Output the (x, y) coordinate of the center of the cell containing the given text.  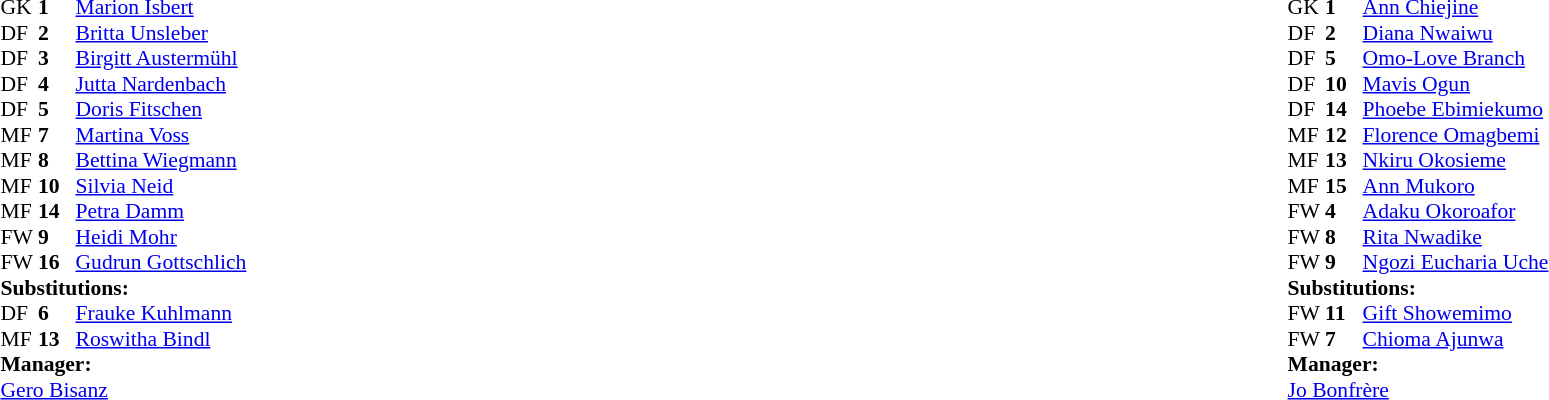
Gift Showemimo (1456, 313)
Chioma Ajunwa (1456, 339)
Florence Omagbemi (1456, 135)
16 (57, 263)
Heidi Mohr (162, 237)
Ann Mukoro (1456, 186)
Omo-Love Branch (1456, 59)
Silvia Neid (162, 186)
Rita Nwadike (1456, 237)
Roswitha Bindl (162, 339)
12 (1344, 135)
Ngozi Eucharia Uche (1456, 263)
Britta Unsleber (162, 33)
Birgitt Austermühl (162, 59)
Diana Nwaiwu (1456, 33)
Phoebe Ebimiekumo (1456, 109)
Petra Damm (162, 211)
3 (57, 59)
Nkiru Okosieme (1456, 161)
Martina Voss (162, 135)
Bettina Wiegmann (162, 161)
Mavis Ogun (1456, 84)
Frauke Kuhlmann (162, 313)
Jutta Nardenbach (162, 84)
6 (57, 313)
Adaku Okoroafor (1456, 211)
Doris Fitschen (162, 109)
11 (1344, 313)
15 (1344, 186)
Gudrun Gottschlich (162, 263)
